Locate the cell with the specified text and output its (x, y) center coordinate. 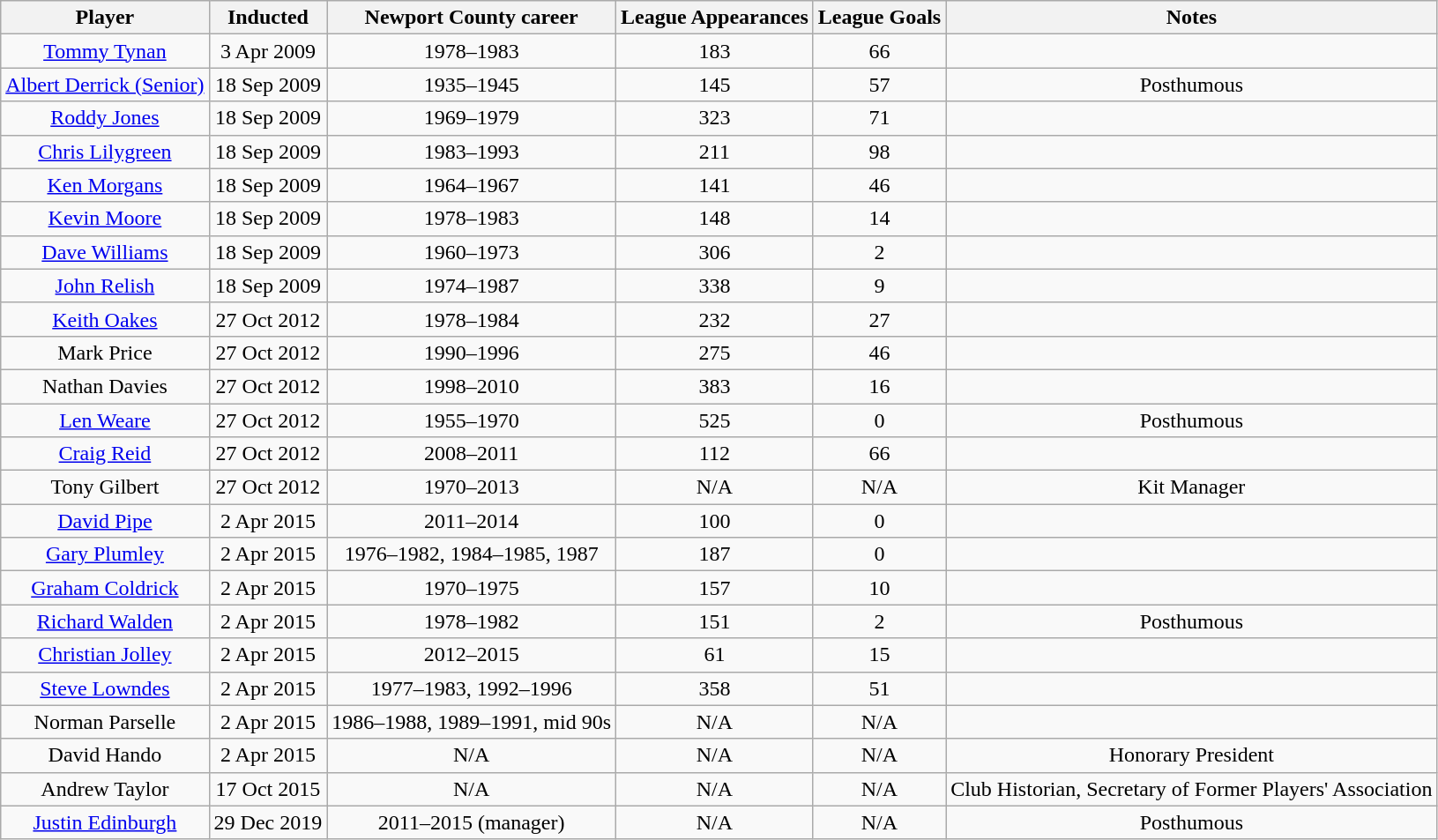
Player (105, 18)
Ken Morgans (105, 185)
Inducted (268, 18)
323 (715, 118)
League Goals (879, 18)
10 (879, 588)
Justin Edinburgh (105, 822)
211 (715, 152)
Nathan Davies (105, 386)
Kit Manager (1192, 487)
Graham Coldrick (105, 588)
71 (879, 118)
Christian Jolley (105, 655)
1935–1945 (472, 85)
358 (715, 688)
9 (879, 286)
338 (715, 286)
Steve Lowndes (105, 688)
John Relish (105, 286)
383 (715, 386)
2012–2015 (472, 655)
112 (715, 454)
Len Weare (105, 420)
1978–1982 (472, 621)
Dave Williams (105, 252)
57 (879, 85)
1964–1967 (472, 185)
275 (715, 353)
98 (879, 152)
Honorary President (1192, 755)
Norman Parselle (105, 722)
Albert Derrick (Senior) (105, 85)
Newport County career (472, 18)
157 (715, 588)
15 (879, 655)
145 (715, 85)
16 (879, 386)
29 Dec 2019 (268, 822)
Chris Lilygreen (105, 152)
Club Historian, Secretary of Former Players' Association (1192, 789)
1974–1987 (472, 286)
1955–1970 (472, 420)
61 (715, 655)
1970–2013 (472, 487)
187 (715, 554)
1986–1988, 1989–1991, mid 90s (472, 722)
183 (715, 51)
17 Oct 2015 (268, 789)
Kevin Moore (105, 219)
306 (715, 252)
14 (879, 219)
Richard Walden (105, 621)
232 (715, 319)
1983–1993 (472, 152)
Notes (1192, 18)
David Hando (105, 755)
1970–1975 (472, 588)
151 (715, 621)
2011–2015 (manager) (472, 822)
27 (879, 319)
2011–2014 (472, 521)
Andrew Taylor (105, 789)
Mark Price (105, 353)
1978–1984 (472, 319)
525 (715, 420)
Tony Gilbert (105, 487)
148 (715, 219)
100 (715, 521)
1990–1996 (472, 353)
Gary Plumley (105, 554)
1976–1982, 1984–1985, 1987 (472, 554)
1960–1973 (472, 252)
1969–1979 (472, 118)
141 (715, 185)
League Appearances (715, 18)
1977–1983, 1992–1996 (472, 688)
Keith Oakes (105, 319)
1998–2010 (472, 386)
David Pipe (105, 521)
Roddy Jones (105, 118)
2008–2011 (472, 454)
Craig Reid (105, 454)
51 (879, 688)
Tommy Tynan (105, 51)
3 Apr 2009 (268, 51)
